Identify which cell holds the provided text, then report its (x, y) central coordinate. 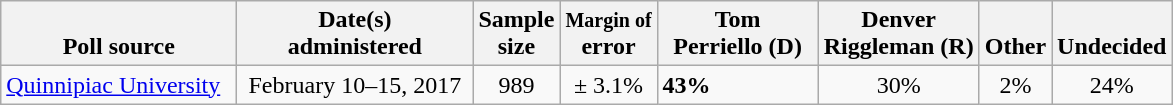
Samplesize (516, 34)
Other (1015, 34)
43% (738, 85)
30% (898, 85)
989 (516, 85)
Undecided (1112, 34)
February 10–15, 2017 (355, 85)
± 3.1% (608, 85)
Date(s)administered (355, 34)
Poll source (119, 34)
Margin oferror (608, 34)
24% (1112, 85)
2% (1015, 85)
Quinnipiac University (119, 85)
DenverRiggleman (R) (898, 34)
TomPerriello (D) (738, 34)
